Detect which cell encompasses the target text, then output its (X, Y) center coordinate. 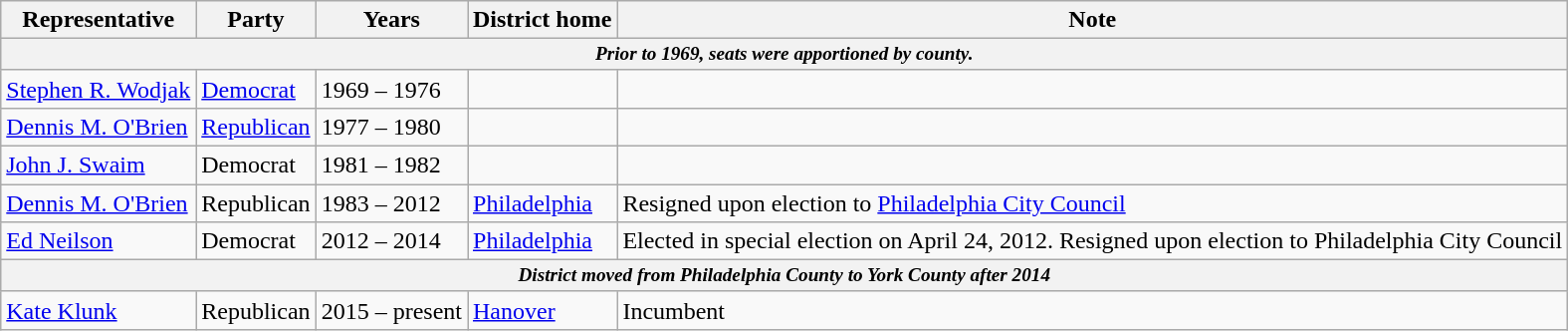
1981 – 1982 (391, 165)
Stephen R. Wodjak (99, 89)
Elected in special election on April 24, 2012. Resigned upon election to Philadelphia City Council (1093, 241)
Note (1093, 20)
Party (256, 20)
1983 – 2012 (391, 203)
1977 – 1980 (391, 128)
Representative (99, 20)
Prior to 1969, seats were apportioned by county. (784, 55)
Resigned upon election to Philadelphia City Council (1093, 203)
District home (543, 20)
2012 – 2014 (391, 241)
Incumbent (1093, 310)
John J. Swaim (99, 165)
Hanover (543, 310)
Kate Klunk (99, 310)
Years (391, 20)
1969 – 1976 (391, 89)
District moved from Philadelphia County to York County after 2014 (784, 276)
2015 – present (391, 310)
Ed Neilson (99, 241)
